Pinpoint the cell where the given text exists, returning its (X, Y) midpoint coordinate. 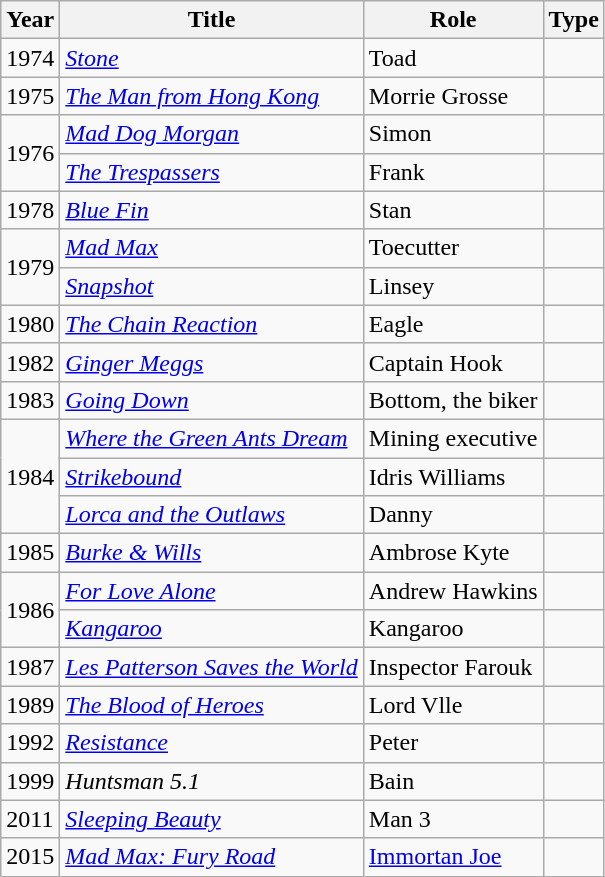
Lorca and the Outlaws (212, 515)
Toecutter (453, 248)
Linsey (453, 286)
1989 (30, 705)
Eagle (453, 324)
Morrie Grosse (453, 96)
Strikebound (212, 477)
Mad Max (212, 248)
Inspector Farouk (453, 667)
Title (212, 20)
Blue Fin (212, 210)
The Man from Hong Kong (212, 96)
Les Patterson Saves the World (212, 667)
For Love Alone (212, 591)
Ambrose Kyte (453, 553)
The Chain Reaction (212, 324)
1974 (30, 58)
2011 (30, 819)
Simon (453, 134)
1984 (30, 476)
Going Down (212, 400)
Stone (212, 58)
Mad Max: Fury Road (212, 857)
Andrew Hawkins (453, 591)
Type (574, 20)
1980 (30, 324)
1999 (30, 781)
The Blood of Heroes (212, 705)
Man 3 (453, 819)
Captain Hook (453, 362)
2015 (30, 857)
1976 (30, 153)
Toad (453, 58)
Danny (453, 515)
Huntsman 5.1 (212, 781)
Stan (453, 210)
Where the Green Ants Dream (212, 438)
1975 (30, 96)
Ginger Meggs (212, 362)
Bain (453, 781)
Sleeping Beauty (212, 819)
The Trespassers (212, 172)
1987 (30, 667)
1982 (30, 362)
Snapshot (212, 286)
Idris Williams (453, 477)
1979 (30, 267)
1983 (30, 400)
Year (30, 20)
Frank (453, 172)
Bottom, the biker (453, 400)
Mad Dog Morgan (212, 134)
Resistance (212, 743)
Burke & Wills (212, 553)
Peter (453, 743)
1992 (30, 743)
Immortan Joe (453, 857)
1986 (30, 610)
1978 (30, 210)
Mining executive (453, 438)
Lord Vlle (453, 705)
1985 (30, 553)
Role (453, 20)
